Capture the cell that displays the provided text and extract its (X, Y) central coordinate. 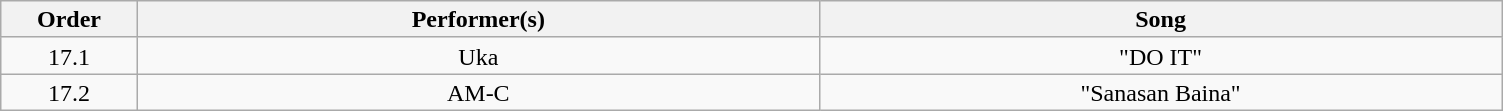
"Sanasan Baina" (1160, 92)
Uka (478, 56)
17.2 (69, 92)
Order (69, 20)
17.1 (69, 56)
AM-C (478, 92)
Song (1160, 20)
Performer(s) (478, 20)
"DO IT" (1160, 56)
